Locate the cell with the specified text and output its (x, y) center coordinate. 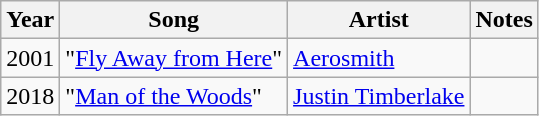
"Fly Away from Here" (174, 58)
Year (30, 20)
"Man of the Woods" (174, 96)
2018 (30, 96)
Artist (379, 20)
Justin Timberlake (379, 96)
Song (174, 20)
2001 (30, 58)
Aerosmith (379, 58)
Notes (504, 20)
